Extract the [X, Y] coordinate from the center of the cell holding the provided text.  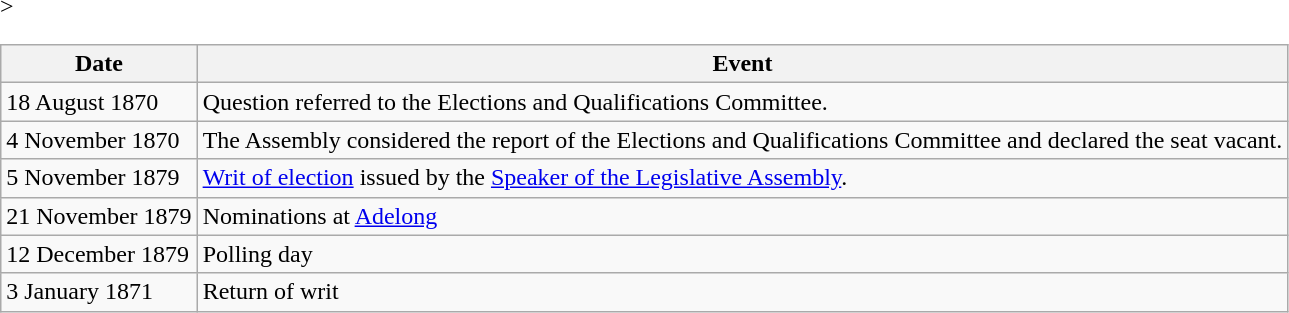
Date [99, 64]
12 December 1879 [99, 254]
Writ of election issued by the Speaker of the Legislative Assembly. [742, 178]
Question referred to the Elections and Qualifications Committee. [742, 102]
Return of writ [742, 292]
Nominations at Adelong [742, 216]
The Assembly considered the report of the Elections and Qualifications Committee and declared the seat vacant. [742, 140]
4 November 1870 [99, 140]
5 November 1879 [99, 178]
Event [742, 64]
3 January 1871 [99, 292]
18 August 1870 [99, 102]
21 November 1879 [99, 216]
Polling day [742, 254]
